Find where the given text appears and provide that cell's center as [X, Y] coordinate. 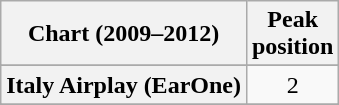
Italy Airplay (EarOne) [124, 85]
Chart (2009–2012) [124, 34]
2 [292, 85]
Peakposition [292, 34]
